Search for the cell housing the specified text and yield its (x, y) center coordinate. 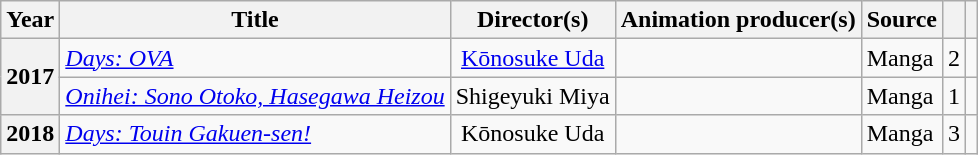
Animation producer(s) (738, 20)
2018 (30, 134)
Onihei: Sono Otoko, Hasegawa Heizou (255, 96)
Director(s) (532, 20)
Shigeyuki Miya (532, 96)
Days: Touin Gakuen-sen! (255, 134)
Days: OVA (255, 58)
3 (954, 134)
Title (255, 20)
Source (902, 20)
2017 (30, 77)
2 (954, 58)
Year (30, 20)
1 (954, 96)
